Search for the cell housing the specified text and yield its [X, Y] center coordinate. 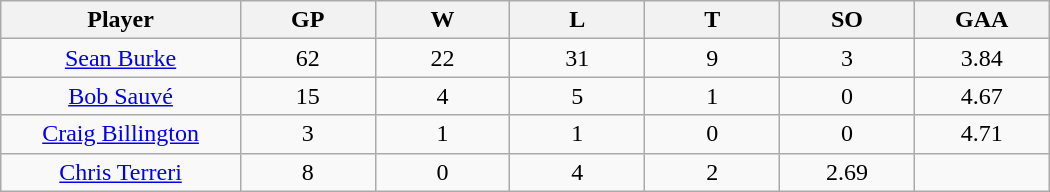
4.71 [982, 134]
T [712, 20]
15 [308, 96]
SO [848, 20]
2 [712, 172]
5 [578, 96]
Sean Burke [121, 58]
62 [308, 58]
8 [308, 172]
4.67 [982, 96]
2.69 [848, 172]
GAA [982, 20]
31 [578, 58]
Bob Sauvé [121, 96]
Chris Terreri [121, 172]
Craig Billington [121, 134]
W [442, 20]
9 [712, 58]
22 [442, 58]
L [578, 20]
GP [308, 20]
Player [121, 20]
3.84 [982, 58]
